Scan for the cell matching the given text and deliver its [x, y] coordinate at center. 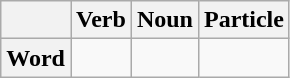
Particle [244, 20]
Word [36, 58]
Verb [100, 20]
Noun [164, 20]
